Capture the cell that displays the provided text and extract its [X, Y] central coordinate. 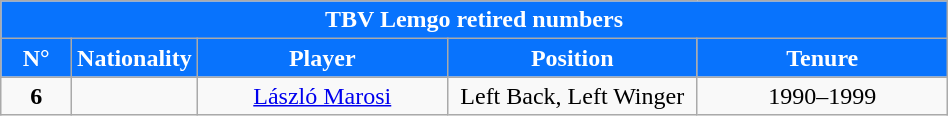
Tenure [822, 58]
6 [36, 96]
Nationality [135, 58]
N° [36, 58]
Left Back, Left Winger [572, 96]
László Marosi [322, 96]
TBV Lemgo retired numbers [474, 20]
Player [322, 58]
Position [572, 58]
1990–1999 [822, 96]
